Return the [x, y] coordinate for the center point of the cell that contains the specified text.  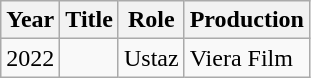
Production [246, 20]
Role [151, 20]
Title [90, 20]
Year [30, 20]
Viera Film [246, 58]
2022 [30, 58]
Ustaz [151, 58]
